Find where the given text appears and provide that cell's center as [x, y] coordinate. 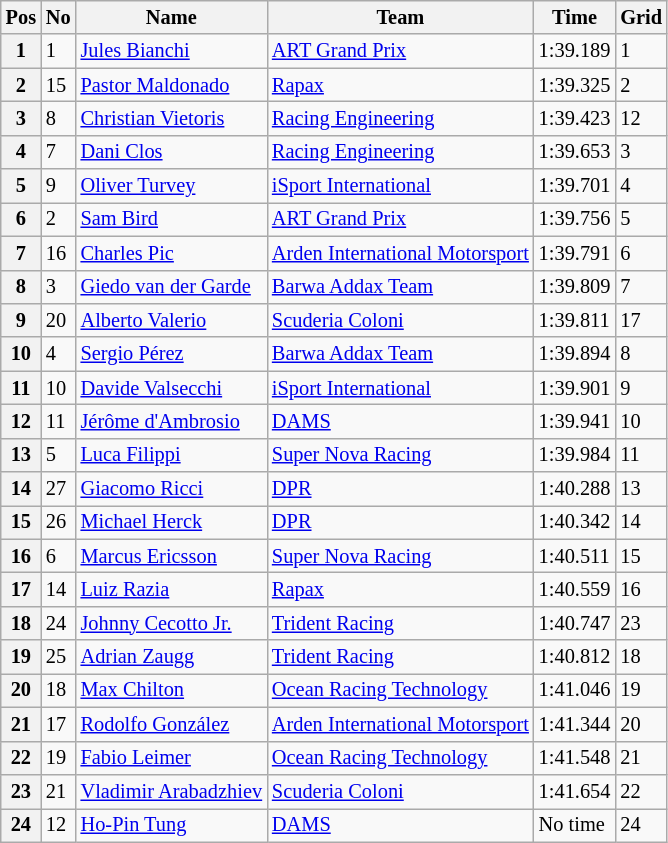
Sam Bird [172, 219]
Fabio Leimer [172, 758]
1:39.894 [575, 354]
1:39.791 [575, 253]
1:40.288 [575, 489]
Oliver Turvey [172, 186]
Alberto Valerio [172, 320]
No [58, 17]
Giacomo Ricci [172, 489]
Sergio Pérez [172, 354]
Rodolfo González [172, 724]
1:39.325 [575, 85]
Dani Clos [172, 152]
1:41.344 [575, 724]
1:41.654 [575, 791]
Charles Pic [172, 253]
1:41.046 [575, 690]
1:40.812 [575, 657]
No time [575, 825]
1:41.548 [575, 758]
Name [172, 17]
1:39.701 [575, 186]
Adrian Zaugg [172, 657]
1:39.653 [575, 152]
1:39.423 [575, 118]
Team [400, 17]
1:40.511 [575, 556]
Pastor Maldonado [172, 85]
27 [58, 489]
Giedo van der Garde [172, 287]
1:39.941 [575, 421]
1:39.901 [575, 388]
Jérôme d'Ambrosio [172, 421]
1:39.809 [575, 287]
1:39.984 [575, 455]
Davide Valsecchi [172, 388]
1:40.559 [575, 589]
Luca Filippi [172, 455]
Marcus Ericsson [172, 556]
26 [58, 522]
Max Chilton [172, 690]
Time [575, 17]
1:40.747 [575, 623]
Johnny Cecotto Jr. [172, 623]
Grid [641, 17]
Luiz Razia [172, 589]
1:39.811 [575, 320]
25 [58, 657]
Jules Bianchi [172, 51]
Michael Herck [172, 522]
Ho-Pin Tung [172, 825]
1:40.342 [575, 522]
1:39.189 [575, 51]
Christian Vietoris [172, 118]
Vladimir Arabadzhiev [172, 791]
Pos [21, 17]
1:39.756 [575, 219]
